Extract the [x, y] coordinate from the center of the cell holding the provided text.  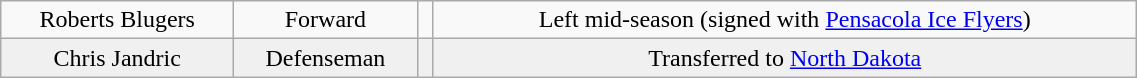
Left mid-season (signed with Pensacola Ice Flyers) [785, 20]
Defenseman [326, 58]
Roberts Blugers [118, 20]
Chris Jandric [118, 58]
Transferred to North Dakota [785, 58]
Forward [326, 20]
